Provide the (X, Y) coordinate of the cell's center where the given text is located.  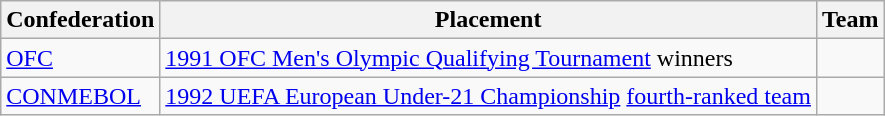
CONMEBOL (80, 96)
Team (850, 20)
Confederation (80, 20)
1992 UEFA European Under-21 Championship fourth-ranked team (488, 96)
1991 OFC Men's Olympic Qualifying Tournament winners (488, 58)
OFC (80, 58)
Placement (488, 20)
